Return the [X, Y] coordinate for the center point of the cell that contains the specified text.  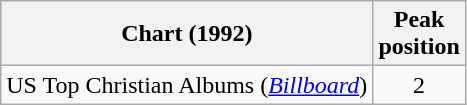
Peakposition [419, 34]
US Top Christian Albums (Billboard) [187, 85]
2 [419, 85]
Chart (1992) [187, 34]
